Output the (X, Y) coordinate of the center of the cell containing the given text.  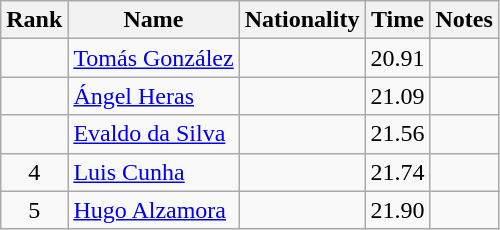
21.09 (398, 96)
21.56 (398, 134)
Evaldo da Silva (154, 134)
Name (154, 20)
21.90 (398, 210)
5 (34, 210)
Time (398, 20)
Notes (464, 20)
Luis Cunha (154, 172)
Tomás González (154, 58)
4 (34, 172)
Hugo Alzamora (154, 210)
20.91 (398, 58)
Rank (34, 20)
Ángel Heras (154, 96)
Nationality (302, 20)
21.74 (398, 172)
